Extract the [X, Y] coordinate from the center of the cell holding the provided text.  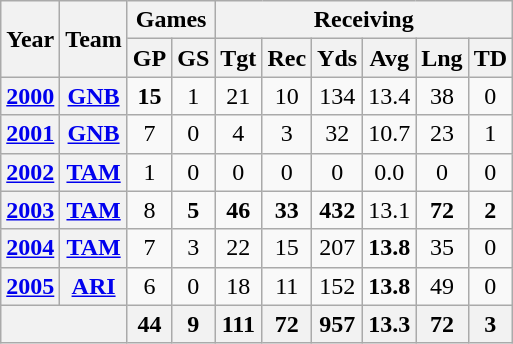
44 [149, 324]
13.3 [390, 324]
11 [287, 286]
10.7 [390, 134]
Games [170, 20]
4 [238, 134]
5 [194, 210]
0.0 [390, 172]
35 [442, 248]
32 [338, 134]
13.1 [390, 210]
Team [94, 39]
23 [442, 134]
GP [149, 58]
152 [338, 286]
46 [238, 210]
2005 [30, 286]
2 [490, 210]
Lng [442, 58]
38 [442, 96]
Rec [287, 58]
13.4 [390, 96]
ARI [94, 286]
Yds [338, 58]
10 [287, 96]
Tgt [238, 58]
Avg [390, 58]
8 [149, 210]
2004 [30, 248]
111 [238, 324]
TD [490, 58]
6 [149, 286]
22 [238, 248]
2003 [30, 210]
134 [338, 96]
2000 [30, 96]
Year [30, 39]
2002 [30, 172]
957 [338, 324]
18 [238, 286]
21 [238, 96]
49 [442, 286]
GS [194, 58]
432 [338, 210]
207 [338, 248]
Receiving [364, 20]
33 [287, 210]
2001 [30, 134]
9 [194, 324]
